From the cell containing the given text, extract its center point as (X, Y) coordinate. 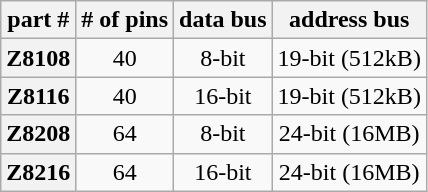
Z8208 (38, 134)
part # (38, 20)
Z8216 (38, 172)
Z8116 (38, 96)
Z8108 (38, 58)
address bus (349, 20)
data bus (223, 20)
# of pins (125, 20)
